Capture the cell that displays the provided text and extract its [X, Y] central coordinate. 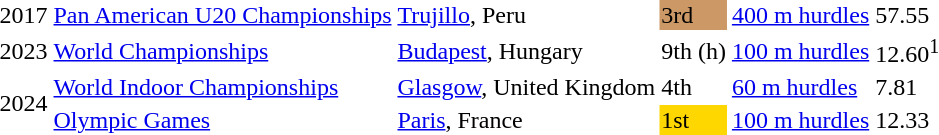
Pan American U20 Championships [222, 15]
3rd [694, 15]
Paris, France [526, 120]
World Indoor Championships [222, 87]
World Championships [222, 51]
60 m hurdles [800, 87]
Olympic Games [222, 120]
1st [694, 120]
9th (h) [694, 51]
Glasgow, United Kingdom [526, 87]
4th [694, 87]
Trujillo, Peru [526, 15]
Budapest, Hungary [526, 51]
400 m hurdles [800, 15]
